Detect which cell encompasses the target text, then output its (X, Y) center coordinate. 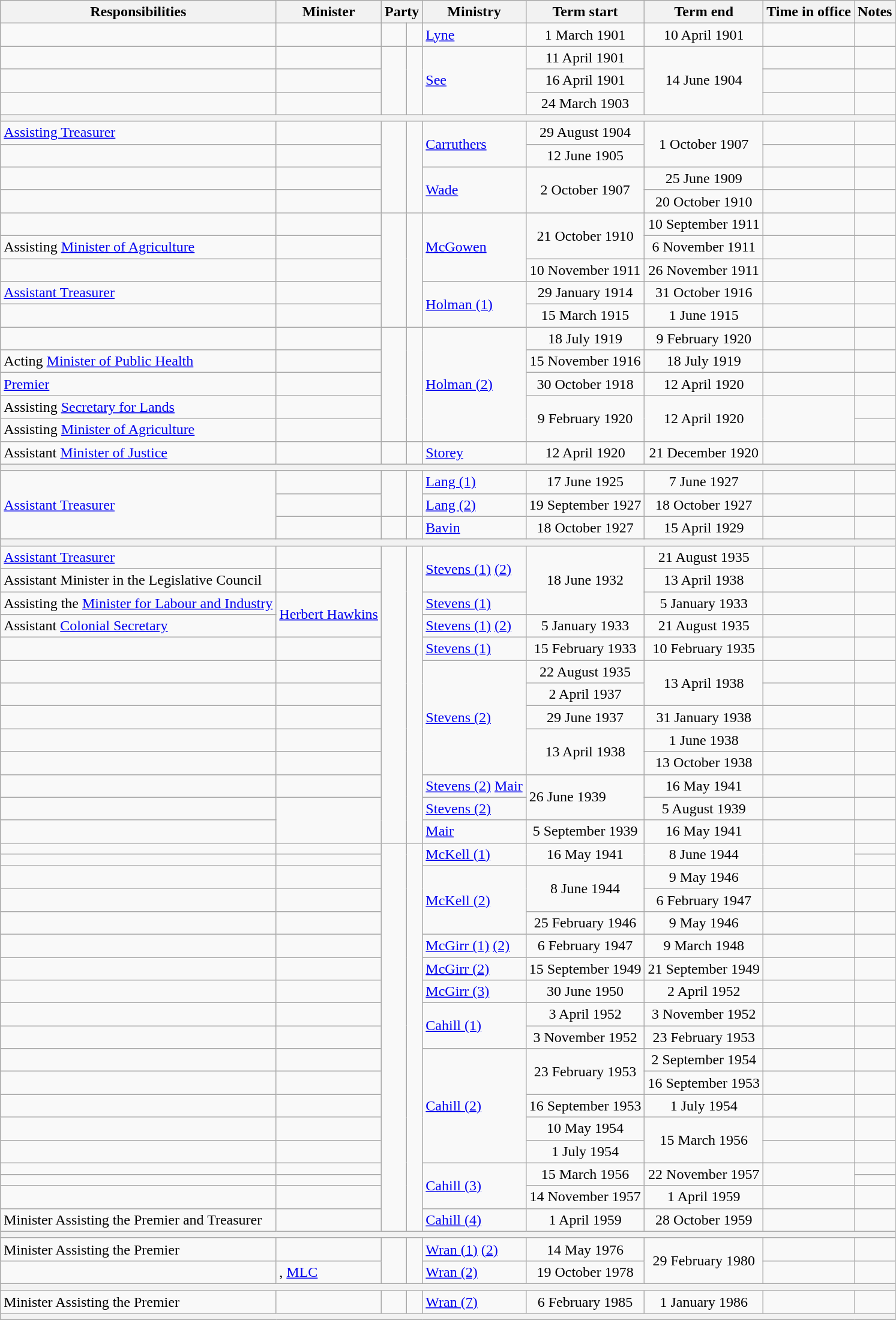
Stevens (2) Mair (474, 786)
Ministry (474, 12)
Cahill (1) (474, 1026)
21 October 1910 (585, 235)
16 April 1901 (585, 80)
Cahill (3) (474, 1186)
11 April 1901 (585, 58)
10 September 1911 (704, 224)
31 January 1938 (704, 717)
Holman (1) (474, 304)
Storey (474, 453)
Wade (474, 190)
26 November 1911 (704, 270)
1 March 1901 (585, 35)
19 September 1927 (585, 505)
29 January 1914 (585, 293)
6 February 1985 (585, 1302)
1 October 1907 (704, 144)
Time in office (809, 12)
, MLC (329, 1272)
15 November 1916 (585, 361)
26 June 1939 (585, 797)
McGirr (3) (474, 992)
Lang (2) (474, 505)
2 September 1954 (704, 1060)
7 June 1927 (704, 482)
22 November 1957 (704, 1174)
13 October 1938 (704, 763)
10 April 1901 (704, 35)
3 April 1952 (585, 1014)
14 June 1904 (704, 80)
Cahill (4) (474, 1220)
Premier (138, 384)
15 September 1949 (585, 968)
See (474, 80)
2 April 1952 (704, 992)
2 October 1907 (585, 190)
McGirr (2) (474, 968)
Cahill (2) (474, 1106)
McKell (2) (474, 900)
25 February 1946 (585, 923)
10 November 1911 (585, 270)
Herbert Hawkins (329, 615)
Acting Minister of Public Health (138, 361)
6 November 1911 (704, 247)
Assisting Secretary for Lands (138, 407)
Term start (585, 12)
25 June 1909 (704, 178)
Bavin (474, 528)
29 August 1904 (585, 133)
21 September 1949 (704, 968)
20 October 1910 (704, 201)
Lyne (474, 35)
15 February 1933 (585, 649)
Lang (1) (474, 482)
1 June 1938 (704, 740)
Wran (1) (2) (474, 1249)
1 January 1986 (704, 1302)
29 February 1980 (704, 1261)
Party (401, 12)
1 June 1915 (704, 316)
9 March 1948 (704, 945)
14 November 1957 (585, 1197)
29 June 1937 (585, 717)
17 June 1925 (585, 482)
Assisting the Minister for Labour and Industry (138, 603)
Minister Assisting the Premier and Treasurer (138, 1220)
Responsibilities (138, 12)
30 June 1950 (585, 992)
31 October 1916 (704, 293)
10 February 1935 (704, 649)
2 April 1937 (585, 695)
Assistant Colonial Secretary (138, 626)
Mair (474, 831)
Assisting Treasurer (138, 133)
15 March 1915 (585, 316)
12 June 1905 (585, 155)
22 August 1935 (585, 672)
5 August 1939 (704, 809)
McKell (1) (474, 854)
Assistant Minister in the Legislative Council (138, 580)
30 October 1918 (585, 384)
Assistant Minister of Justice (138, 453)
24 March 1903 (585, 103)
Wran (2) (474, 1272)
10 May 1954 (585, 1129)
McGowen (474, 247)
Holman (2) (474, 384)
21 December 1920 (704, 453)
Carruthers (474, 144)
19 October 1978 (585, 1272)
Wran (7) (474, 1302)
Term end (704, 12)
Minister (329, 12)
15 April 1929 (704, 528)
28 October 1959 (704, 1220)
McGirr (1) (2) (474, 945)
14 May 1976 (585, 1249)
18 June 1932 (585, 580)
5 September 1939 (585, 831)
Notes (875, 12)
